Locate the cell with the specified text and output its (X, Y) center coordinate. 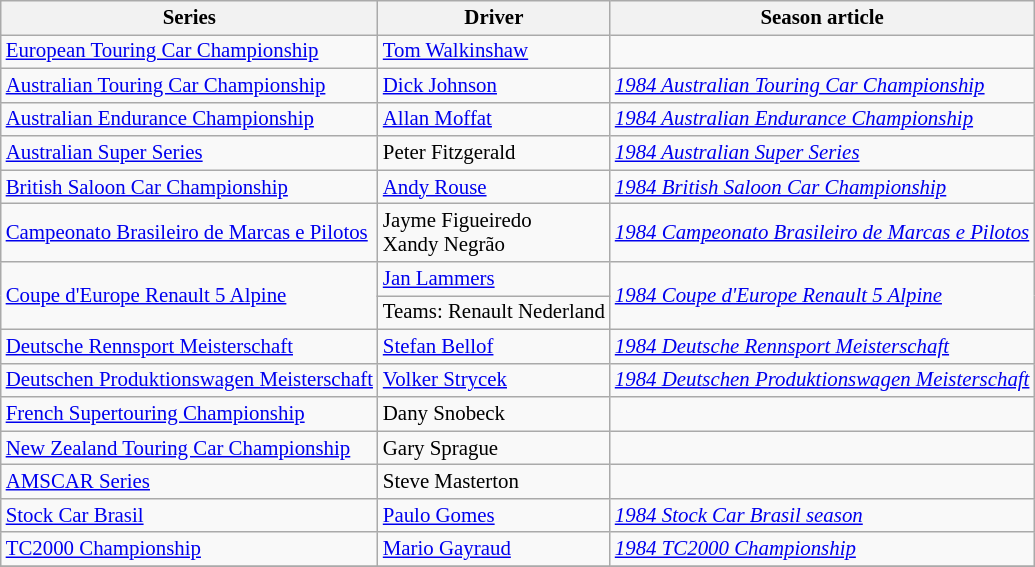
AMSCAR Series (190, 482)
Stock Car Brasil (190, 515)
Series (190, 18)
Coupe d'Europe Renault 5 Alpine (190, 296)
TC2000 Championship (190, 549)
Campeonato Brasileiro de Marcas e Pilotos (190, 233)
1984 Australian Super Series (822, 153)
1984 Australian Touring Car Championship (822, 85)
Australian Super Series (190, 153)
Dany Snobeck (494, 414)
1984 Coupe d'Europe Renault 5 Alpine (822, 296)
British Saloon Car Championship (190, 187)
Jayme Figueiredo Xandy Negrão (494, 233)
Season article (822, 18)
1984 Campeonato Brasileiro de Marcas e Pilotos (822, 233)
1984 TC2000 Championship (822, 549)
1984 Australian Endurance Championship (822, 119)
Andy Rouse (494, 187)
1984 Deutschen Produktionswagen Meisterschaft (822, 380)
Teams: Renault Nederland (494, 312)
New Zealand Touring Car Championship (190, 448)
1984 British Saloon Car Championship (822, 187)
Deutschen Produktionswagen Meisterschaft (190, 380)
Deutsche Rennsport Meisterschaft (190, 346)
Steve Masterton (494, 482)
1984 Deutsche Rennsport Meisterschaft (822, 346)
Gary Sprague (494, 448)
Paulo Gomes (494, 515)
Tom Walkinshaw (494, 51)
Australian Touring Car Championship (190, 85)
European Touring Car Championship (190, 51)
Allan Moffat (494, 119)
French Supertouring Championship (190, 414)
Jan Lammers (494, 279)
Australian Endurance Championship (190, 119)
1984 Stock Car Brasil season (822, 515)
Volker Strycek (494, 380)
Dick Johnson (494, 85)
Peter Fitzgerald (494, 153)
Mario Gayraud (494, 549)
Stefan Bellof (494, 346)
Driver (494, 18)
